Return the (X, Y) coordinate for the center point of the cell that contains the specified text.  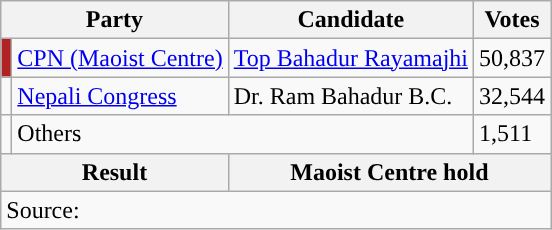
Party (114, 20)
Dr. Ram Bahadur B.C. (350, 96)
Top Bahadur Rayamajhi (350, 58)
Others (243, 134)
Source: (276, 210)
Candidate (350, 20)
Maoist Centre hold (389, 172)
CPN (Maoist Centre) (120, 58)
1,511 (512, 134)
Nepali Congress (120, 96)
32,544 (512, 96)
Result (114, 172)
Votes (512, 20)
50,837 (512, 58)
